Determine the [x, y] coordinate at the center of the cell enclosing the given text.  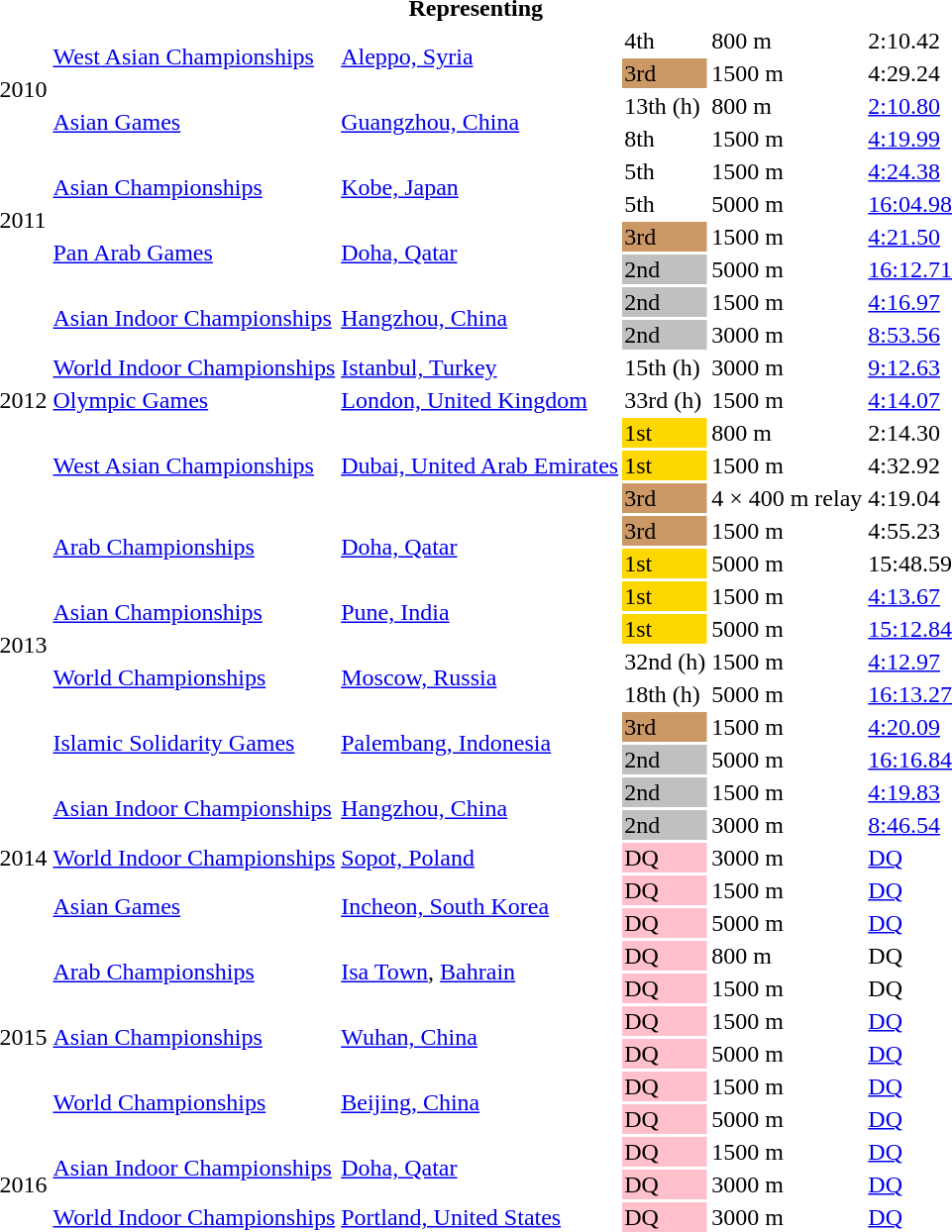
Isa Town, Bahrain [479, 973]
Kobe, Japan [479, 188]
Guangzhou, China [479, 123]
Aleppo, Syria [479, 57]
London, United Kingdom [479, 400]
18th (h) [666, 694]
Moscow, Russia [479, 677]
Istanbul, Turkey [479, 367]
Wuhan, China [479, 1038]
Islamic Solidarity Games [194, 743]
Beijing, China [479, 1103]
33rd (h) [666, 400]
Pune, India [479, 612]
Pan Arab Games [194, 254]
32nd (h) [666, 662]
Incheon, South Korea [479, 907]
8th [666, 139]
15th (h) [666, 367]
Olympic Games [194, 400]
Dubai, United Arab Emirates [479, 465]
Sopot, Poland [479, 858]
Portland, United States [479, 1217]
Palembang, Indonesia [479, 743]
4th [666, 41]
4 × 400 m relay [787, 498]
13th (h) [666, 106]
